Find where the given text appears and provide that cell's center as [X, Y] coordinate. 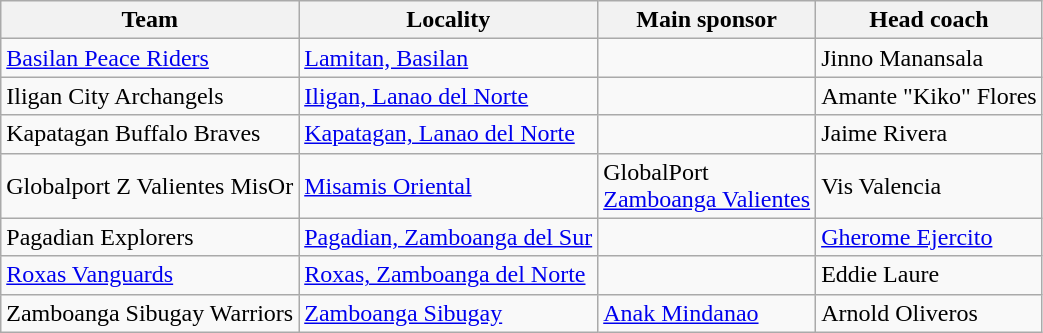
Iligan City Archangels [150, 96]
Basilan Peace Riders [150, 58]
Team [150, 20]
Zamboanga Sibugay [448, 313]
Locality [448, 20]
Jaime Rivera [930, 134]
Iligan, Lanao del Norte [448, 96]
Eddie Laure [930, 275]
Roxas Vanguards [150, 275]
GlobalPort Zamboanga Valientes [707, 186]
Vis Valencia [930, 186]
Anak Mindanao [707, 313]
Amante "Kiko" Flores [930, 96]
Gherome Ejercito [930, 237]
Misamis Oriental [448, 186]
Roxas, Zamboanga del Norte [448, 275]
Zamboanga Sibugay Warriors [150, 313]
Kapatagan Buffalo Braves [150, 134]
Pagadian, Zamboanga del Sur [448, 237]
Globalport Z Valientes MisOr [150, 186]
Jinno Manansala [930, 58]
Kapatagan, Lanao del Norte [448, 134]
Lamitan, Basilan [448, 58]
Arnold Oliveros [930, 313]
Pagadian Explorers [150, 237]
Head coach [930, 20]
Main sponsor [707, 20]
